Provide the (x, y) coordinate of the cell's center where the given text is located.  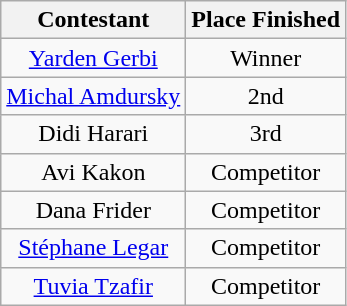
Place Finished (266, 20)
Contestant (94, 20)
Dana Frider (94, 210)
Avi Kakon (94, 172)
Didi Harari (94, 134)
Yarden Gerbi (94, 58)
Michal Amdursky (94, 96)
Winner (266, 58)
Tuvia Tzafir (94, 286)
Stéphane Legar (94, 248)
2nd (266, 96)
3rd (266, 134)
